Capture the cell that displays the provided text and extract its [X, Y] central coordinate. 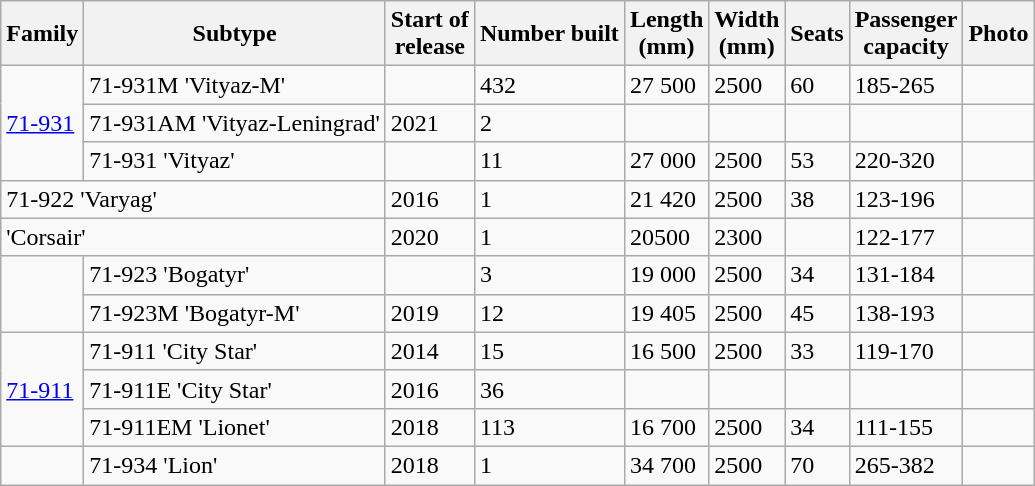
138-193 [906, 313]
Photo [998, 34]
71-931М 'Vityaz-М' [235, 85]
15 [549, 351]
71-934 'Lion' [235, 465]
122-177 [906, 237]
36 [549, 389]
Number built [549, 34]
113 [549, 427]
27 500 [666, 85]
3 [549, 275]
16 700 [666, 427]
Length(mm) [666, 34]
38 [817, 199]
12 [549, 313]
2 [549, 123]
2014 [430, 351]
71-911 'City Star' [235, 351]
21 420 [666, 199]
2020 [430, 237]
Passengercapacity [906, 34]
Width(mm) [747, 34]
71-931 [42, 123]
2021 [430, 123]
71-922 'Varyag' [194, 199]
2019 [430, 313]
432 [549, 85]
71-931AM 'Vityaz-Leningrad' [235, 123]
71-923 'Bogatyr' [235, 275]
Start ofrelease [430, 34]
60 [817, 85]
71-923М 'Bogatyr-М' [235, 313]
20500 [666, 237]
Family [42, 34]
2300 [747, 237]
71-911E 'City Star' [235, 389]
265-382 [906, 465]
33 [817, 351]
11 [549, 161]
34 700 [666, 465]
19 000 [666, 275]
220-320 [906, 161]
71-911 [42, 389]
27 000 [666, 161]
53 [817, 161]
123-196 [906, 199]
16 500 [666, 351]
19 405 [666, 313]
131-184 [906, 275]
111-155 [906, 427]
71-911ЕМ 'Lionet' [235, 427]
70 [817, 465]
119-170 [906, 351]
71-931 'Vityaz' [235, 161]
Seats [817, 34]
185-265 [906, 85]
45 [817, 313]
'Corsair' [194, 237]
Subtype [235, 34]
